Detect which cell encompasses the target text, then output its (x, y) center coordinate. 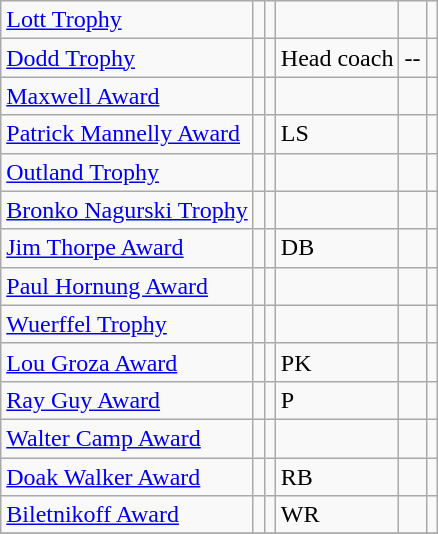
-- (412, 58)
Paul Hornung Award (127, 286)
Head coach (337, 58)
Patrick Mannelly Award (127, 134)
LS (337, 134)
Ray Guy Award (127, 400)
DB (337, 248)
Bronko Nagurski Trophy (127, 210)
Walter Camp Award (127, 438)
P (337, 400)
Maxwell Award (127, 96)
PK (337, 362)
RB (337, 477)
Lott Trophy (127, 20)
Doak Walker Award (127, 477)
Wuerffel Trophy (127, 324)
Biletnikoff Award (127, 515)
Outland Trophy (127, 172)
Dodd Trophy (127, 58)
WR (337, 515)
Lou Groza Award (127, 362)
Jim Thorpe Award (127, 248)
